Identify which cell holds the provided text, then report its (X, Y) central coordinate. 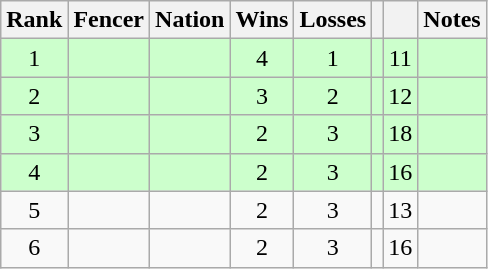
12 (400, 96)
Rank (34, 20)
13 (400, 210)
5 (34, 210)
6 (34, 248)
Nation (190, 20)
Fencer (109, 20)
11 (400, 58)
18 (400, 134)
Losses (333, 20)
Wins (262, 20)
Notes (452, 20)
